Identify which cell holds the provided text, then report its [x, y] central coordinate. 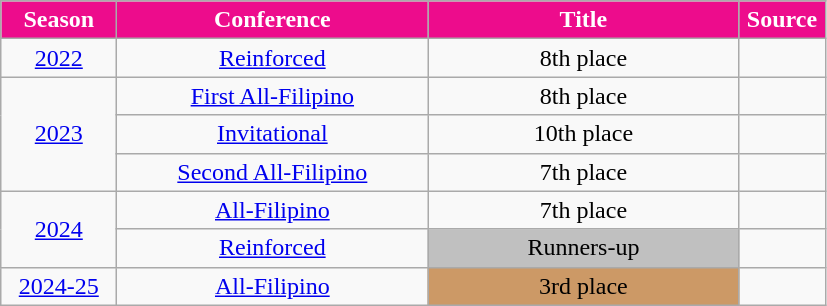
2024-25 [59, 286]
Title [584, 20]
Conference [272, 20]
2022 [59, 58]
3rd place [584, 286]
10th place [584, 134]
Season [59, 20]
Source [782, 20]
Invitational [272, 134]
Second All-Filipino [272, 172]
Runners-up [584, 248]
2024 [59, 229]
2023 [59, 134]
First All-Filipino [272, 96]
